Return the (x, y) coordinate for the center point of the cell that contains the specified text.  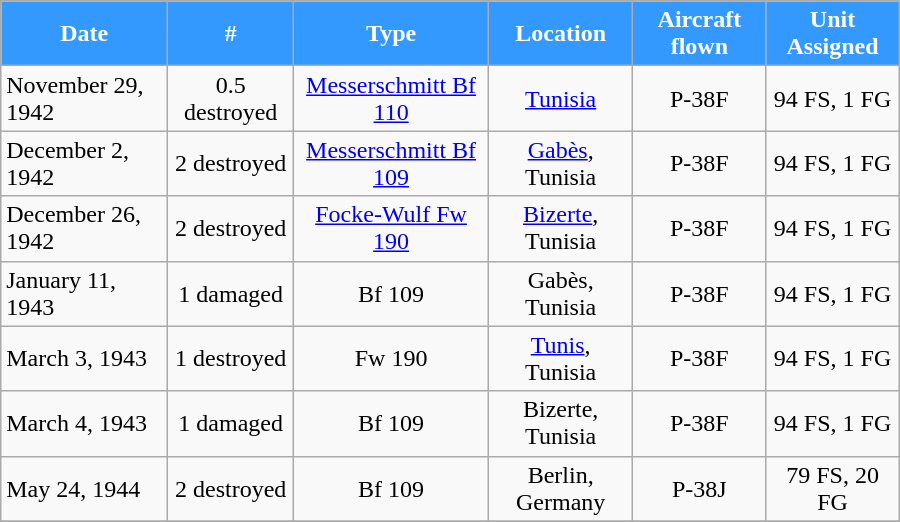
Location (560, 34)
December 26, 1942 (84, 228)
March 3, 1943 (84, 358)
December 2, 1942 (84, 164)
Messerschmitt Bf 109 (392, 164)
# (231, 34)
Focke-Wulf Fw 190 (392, 228)
May 24, 1944 (84, 488)
Fw 190 (392, 358)
P-38J (700, 488)
March 4, 1943 (84, 424)
Date (84, 34)
1 destroyed (231, 358)
Type (392, 34)
79 FS, 20 FG (832, 488)
Aircraft flown (700, 34)
Messerschmitt Bf 110 (392, 98)
Unit Assigned (832, 34)
Tunis, Tunisia (560, 358)
0.5 destroyed (231, 98)
November 29, 1942 (84, 98)
Tunisia (560, 98)
Berlin, Germany (560, 488)
January 11, 1943 (84, 294)
